For the text-containing cell, return its midpoint in (X, Y) coordinate format. 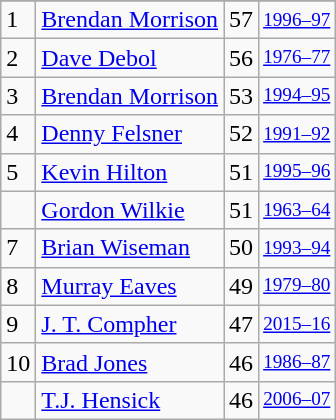
1986–87 (297, 362)
50 (242, 248)
10 (18, 362)
1995–96 (297, 172)
1991–92 (297, 134)
Gordon Wilkie (130, 210)
2 (18, 58)
1979–80 (297, 286)
47 (242, 324)
49 (242, 286)
2006–07 (297, 400)
1996–97 (297, 20)
7 (18, 248)
1994–95 (297, 96)
8 (18, 286)
Dave Debol (130, 58)
9 (18, 324)
1 (18, 20)
1993–94 (297, 248)
1963–64 (297, 210)
2015–16 (297, 324)
Denny Felsner (130, 134)
Kevin Hilton (130, 172)
3 (18, 96)
4 (18, 134)
53 (242, 96)
T.J. Hensick (130, 400)
Brian Wiseman (130, 248)
Murray Eaves (130, 286)
Brad Jones (130, 362)
J. T. Compher (130, 324)
57 (242, 20)
5 (18, 172)
56 (242, 58)
52 (242, 134)
1976–77 (297, 58)
